Identify which cell holds the provided text, then report its [X, Y] central coordinate. 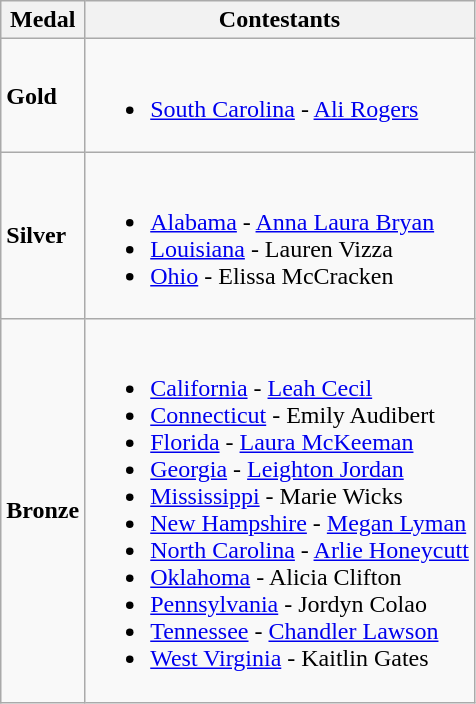
Bronze [43, 510]
Gold [43, 96]
Silver [43, 236]
South Carolina - Ali Rogers [280, 96]
Contestants [280, 20]
Medal [43, 20]
Alabama - Anna Laura Bryan Louisiana - Lauren Vizza Ohio - Elissa McCracken [280, 236]
